Detect which cell encompasses the target text, then output its [x, y] center coordinate. 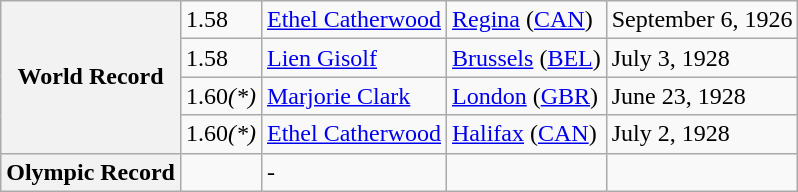
Brussels (BEL) [527, 58]
September 6, 1926 [702, 20]
July 2, 1928 [702, 134]
Lien Gisolf [354, 58]
London (GBR) [527, 96]
Halifax (CAN) [527, 134]
July 3, 1928 [702, 58]
June 23, 1928 [702, 96]
World Record [91, 77]
Regina (CAN) [527, 20]
Marjorie Clark [354, 96]
Olympic Record [91, 172]
- [354, 172]
